Provide the [X, Y] coordinate of the cell's center where the given text is located.  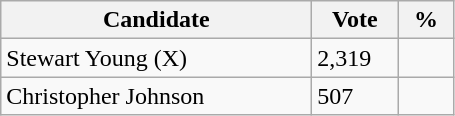
Candidate [156, 20]
% [426, 20]
Christopher Johnson [156, 96]
Stewart Young (X) [156, 58]
2,319 [355, 58]
507 [355, 96]
Vote [355, 20]
